Search for the cell housing the specified text and yield its [X, Y] center coordinate. 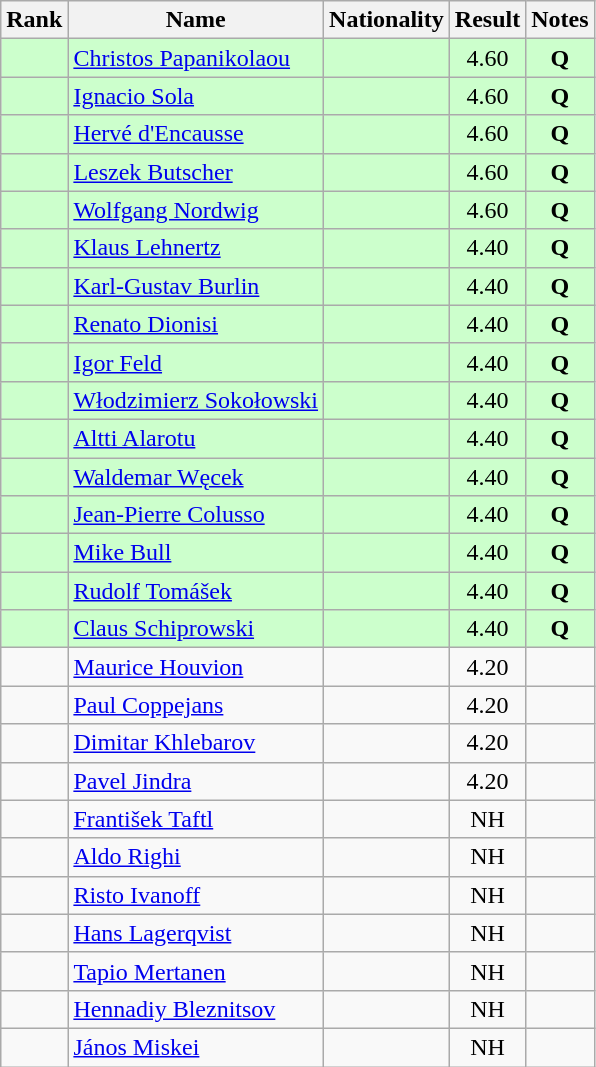
František Taftl [196, 819]
Tapio Mertanen [196, 971]
Nationality [387, 20]
Włodzimierz Sokołowski [196, 400]
Mike Bull [196, 553]
Hervé d'Encausse [196, 134]
Waldemar Węcek [196, 477]
Klaus Lehnertz [196, 248]
Leszek Butscher [196, 172]
Christos Papanikolaou [196, 58]
Hans Lagerqvist [196, 933]
Dimitar Khlebarov [196, 743]
Wolfgang Nordwig [196, 210]
Karl-Gustav Burlin [196, 286]
Rudolf Tomášek [196, 591]
Risto Ivanoff [196, 895]
Notes [560, 20]
Pavel Jindra [196, 781]
Rank [34, 20]
Paul Coppejans [196, 705]
Igor Feld [196, 362]
Result [487, 20]
Ignacio Sola [196, 96]
Renato Dionisi [196, 324]
Altti Alarotu [196, 438]
Jean-Pierre Colusso [196, 515]
Claus Schiprowski [196, 629]
Hennadiy Bleznitsov [196, 1009]
Maurice Houvion [196, 667]
Aldo Righi [196, 857]
Name [196, 20]
János Miskei [196, 1047]
